Return the [x, y] coordinate for the center point of the cell that contains the specified text.  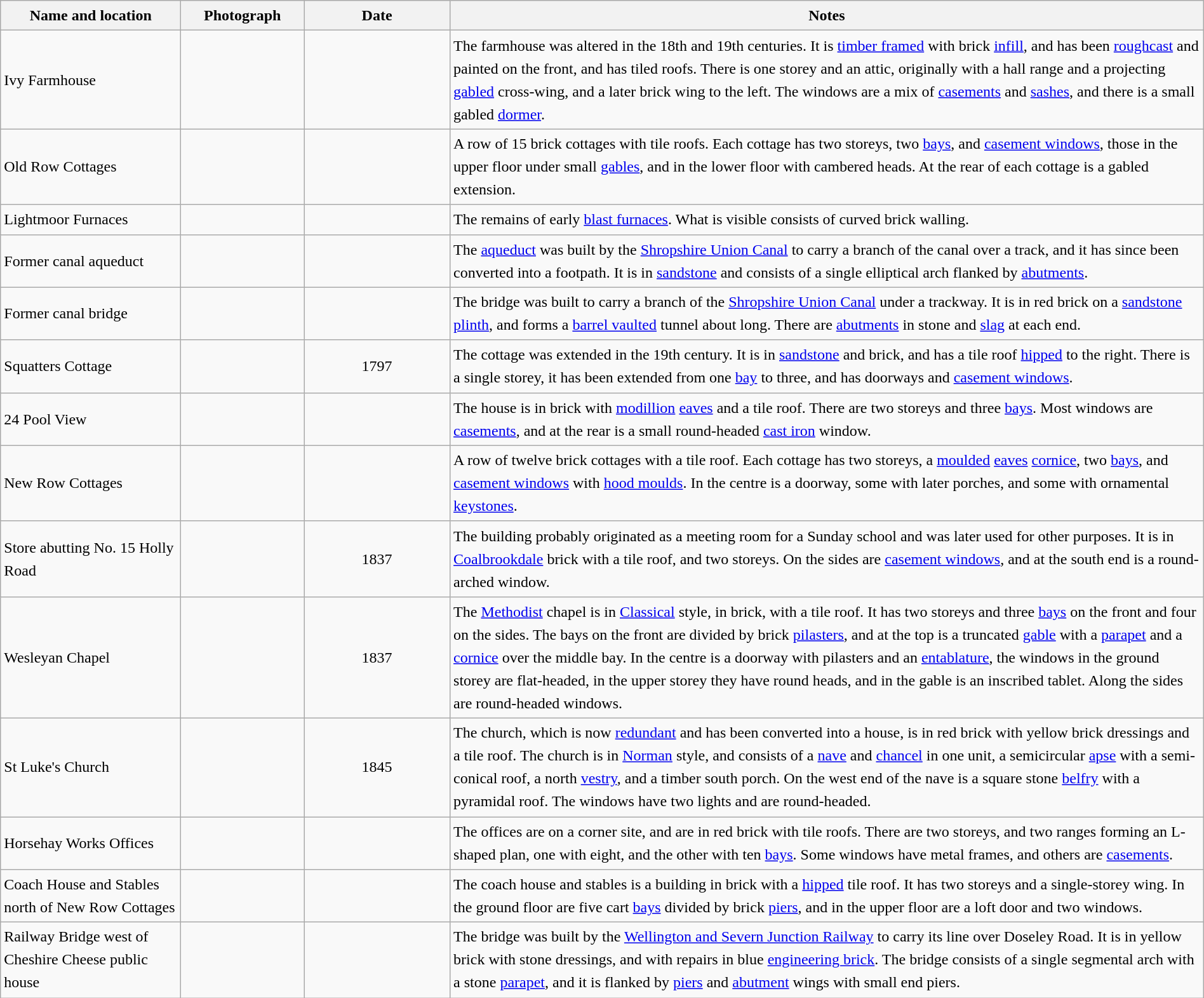
Former canal aqueduct [91, 260]
Horsehay Works Offices [91, 844]
Photograph [243, 15]
Former canal bridge [91, 314]
Lightmoor Furnaces [91, 220]
Date [377, 15]
St Luke's Church [91, 767]
1797 [377, 366]
The remains of early blast furnaces. What is visible consists of curved brick walling. [827, 220]
24 Pool View [91, 419]
New Row Cottages [91, 483]
Railway Bridge west of Cheshire Cheese public house [91, 961]
Coach House and Stables north of New Row Cottages [91, 896]
Name and location [91, 15]
1845 [377, 767]
Old Row Cottages [91, 166]
Ivy Farmhouse [91, 80]
Notes [827, 15]
Store abutting No. 15 Holly Road [91, 559]
Squatters Cottage [91, 366]
Wesleyan Chapel [91, 657]
